Extract the [x, y] coordinate from the center of the cell holding the provided text.  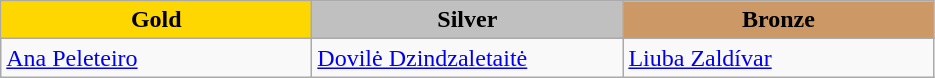
Dovilė Dzindzaletaitė [468, 58]
Gold [156, 20]
Bronze [778, 20]
Ana Peleteiro [156, 58]
Liuba Zaldívar [778, 58]
Silver [468, 20]
